Search for the cell housing the specified text and yield its (X, Y) center coordinate. 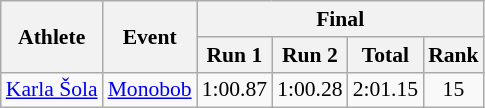
2:01.15 (386, 90)
15 (454, 90)
1:00.28 (310, 90)
1:00.87 (234, 90)
Run 2 (310, 55)
Karla Šola (52, 90)
Athlete (52, 36)
Final (340, 19)
Rank (454, 55)
Monobob (150, 90)
Event (150, 36)
Total (386, 55)
Run 1 (234, 55)
